Determine the [x, y] coordinate at the center of the cell enclosing the given text.  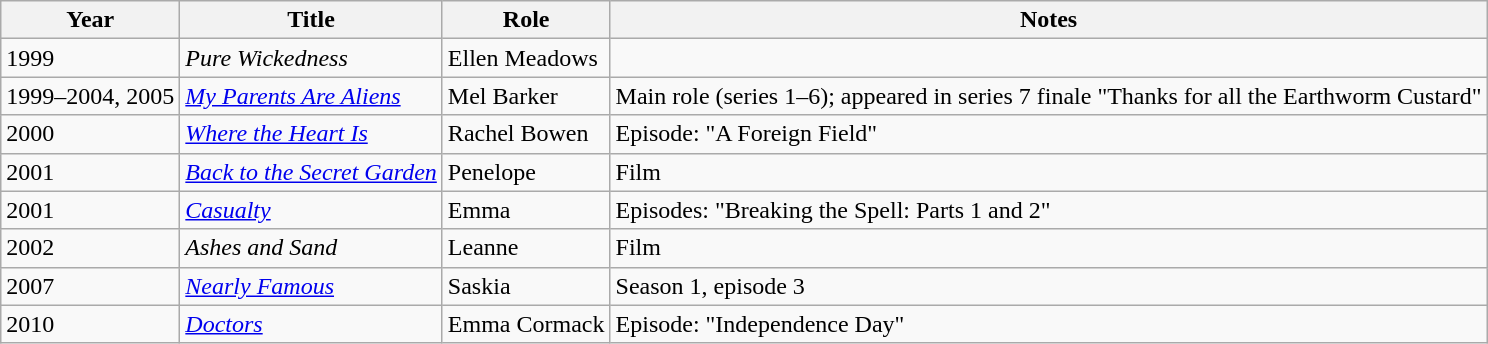
Leanne [526, 248]
Penelope [526, 172]
1999–2004, 2005 [90, 96]
Saskia [526, 286]
Notes [1048, 20]
Pure Wickedness [312, 58]
Ellen Meadows [526, 58]
2010 [90, 324]
Rachel Bowen [526, 134]
Title [312, 20]
Emma [526, 210]
Emma Cormack [526, 324]
Role [526, 20]
Casualty [312, 210]
Doctors [312, 324]
Ashes and Sand [312, 248]
Mel Barker [526, 96]
Episode: "Independence Day" [1048, 324]
2007 [90, 286]
Episode: "A Foreign Field" [1048, 134]
Episodes: "Breaking the Spell: Parts 1 and 2" [1048, 210]
Year [90, 20]
Season 1, episode 3 [1048, 286]
Where the Heart Is [312, 134]
Back to the Secret Garden [312, 172]
1999 [90, 58]
2000 [90, 134]
2002 [90, 248]
Nearly Famous [312, 286]
Main role (series 1–6); appeared in series 7 finale "Thanks for all the Earthworm Custard" [1048, 96]
My Parents Are Aliens [312, 96]
